Identify which cell holds the provided text, then report its [x, y] central coordinate. 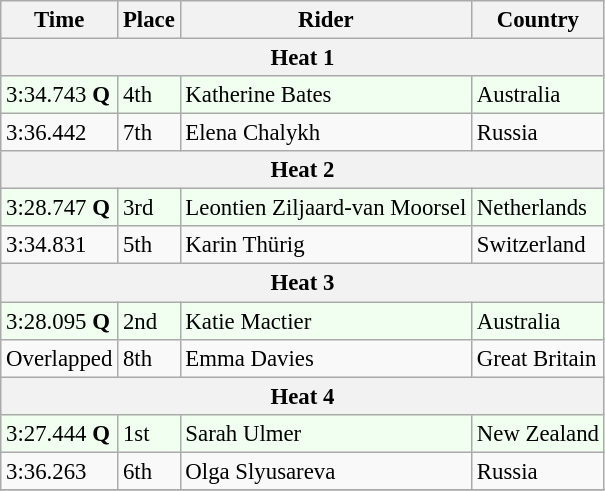
Rider [326, 20]
1st [149, 433]
8th [149, 358]
3:36.442 [60, 133]
Leontien Ziljaard-van Moorsel [326, 208]
Sarah Ulmer [326, 433]
Emma Davies [326, 358]
Heat 1 [302, 58]
Netherlands [538, 208]
7th [149, 133]
Time [60, 20]
4th [149, 95]
3:34.831 [60, 245]
Country [538, 20]
3:28.095 Q [60, 321]
Heat 4 [302, 396]
Olga Slyusareva [326, 471]
3:28.747 Q [60, 208]
New Zealand [538, 433]
Heat 2 [302, 170]
Katie Mactier [326, 321]
3rd [149, 208]
3:36.263 [60, 471]
Katherine Bates [326, 95]
Great Britain [538, 358]
3:34.743 Q [60, 95]
2nd [149, 321]
Place [149, 20]
Elena Chalykh [326, 133]
Switzerland [538, 245]
Heat 3 [302, 283]
6th [149, 471]
Karin Thürig [326, 245]
Overlapped [60, 358]
3:27.444 Q [60, 433]
5th [149, 245]
